Extract the [X, Y] coordinate from the center of the cell holding the provided text.  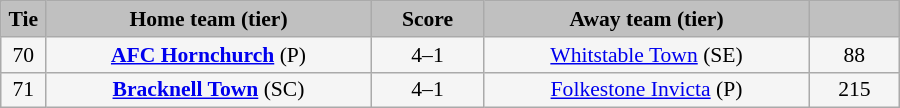
AFC Hornchurch (P) [209, 55]
71 [24, 90]
70 [24, 55]
Home team (tier) [209, 19]
Bracknell Town (SC) [209, 90]
Tie [24, 19]
215 [854, 90]
Whitstable Town (SE) [647, 55]
Away team (tier) [647, 19]
Folkestone Invicta (P) [647, 90]
88 [854, 55]
Score [427, 19]
